From the cell containing the given text, extract its center point as (x, y) coordinate. 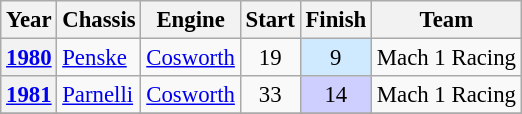
Penske (99, 58)
Year (29, 20)
9 (336, 58)
Chassis (99, 20)
Parnelli (99, 95)
Finish (336, 20)
1981 (29, 95)
33 (270, 95)
1980 (29, 58)
Start (270, 20)
Team (447, 20)
14 (336, 95)
Engine (190, 20)
19 (270, 58)
